Return (X, Y) of the center of cell containing provided text 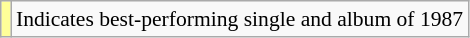
Indicates best-performing single and album of 1987 (240, 19)
